Provide the [x, y] coordinate of the cell's center where the given text is located.  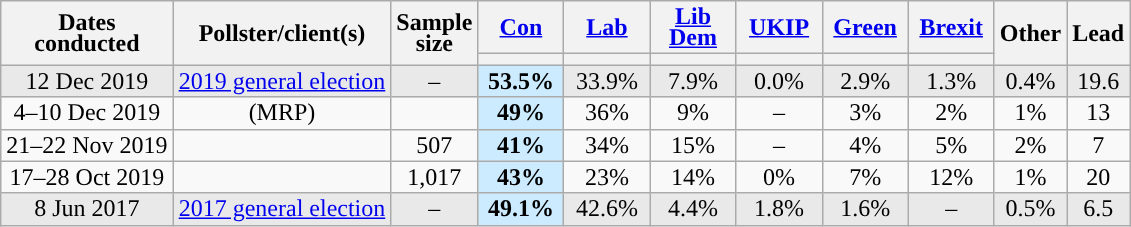
Other [1030, 33]
21–22 Nov 2019 [87, 145]
7 [1098, 145]
7.9% [693, 81]
15% [693, 145]
0.4% [1030, 81]
Green [865, 28]
0% [779, 177]
Brexit [951, 28]
1.3% [951, 81]
Pollster/client(s) [282, 33]
5% [951, 145]
12% [951, 177]
4% [865, 145]
507 [434, 145]
20 [1098, 177]
41% [521, 145]
8 Jun 2017 [87, 209]
43% [521, 177]
53.5% [521, 81]
Lib Dem [693, 28]
2.9% [865, 81]
34% [607, 145]
0.5% [1030, 209]
2019 general election [282, 81]
9% [693, 113]
(MRP) [282, 113]
4.4% [693, 209]
7% [865, 177]
42.6% [607, 209]
Samplesize [434, 33]
14% [693, 177]
36% [607, 113]
49.1% [521, 209]
49% [521, 113]
3% [865, 113]
UKIP [779, 28]
13 [1098, 113]
19.6 [1098, 81]
1.8% [779, 209]
Datesconducted [87, 33]
Con [521, 28]
23% [607, 177]
0.0% [779, 81]
Lead [1098, 33]
33.9% [607, 81]
2017 general election [282, 209]
17–28 Oct 2019 [87, 177]
12 Dec 2019 [87, 81]
1,017 [434, 177]
Lab [607, 28]
6.5 [1098, 209]
4–10 Dec 2019 [87, 113]
1.6% [865, 209]
